Search for the cell housing the specified text and yield its (X, Y) center coordinate. 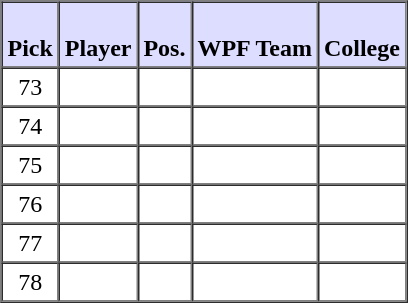
73 (30, 88)
74 (30, 126)
College (362, 35)
78 (30, 282)
77 (30, 244)
75 (30, 166)
WPF Team (254, 35)
Player (98, 35)
Pos. (164, 35)
Pick (30, 35)
76 (30, 204)
